Identify which cell holds the provided text, then report its (X, Y) central coordinate. 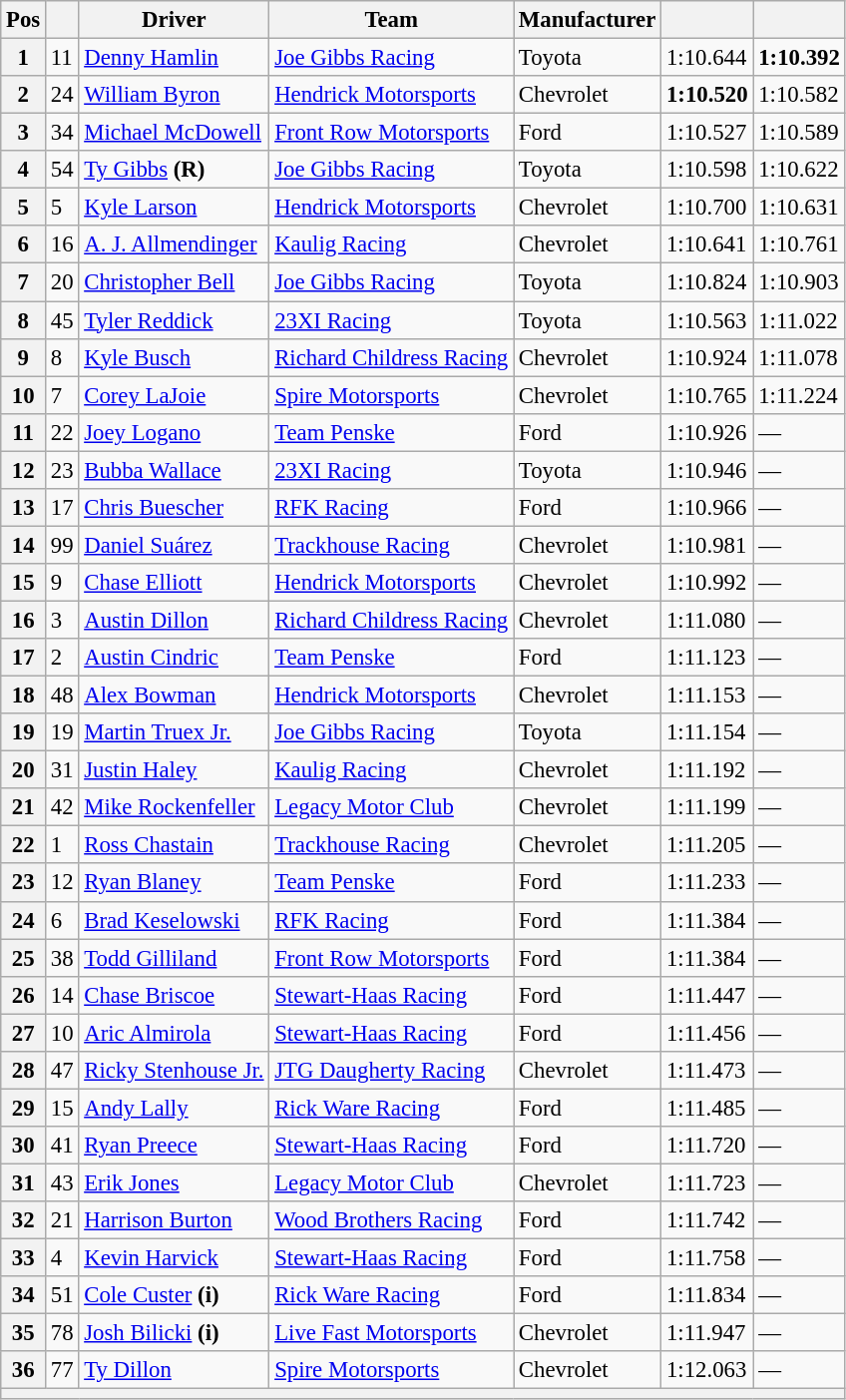
Ty Gibbs (R) (174, 170)
1:10.926 (707, 432)
Wood Brothers Racing (391, 1220)
30 (24, 1146)
1:10.981 (707, 545)
Joey Logano (174, 432)
Josh Bilicki (i) (174, 1333)
1:10.761 (799, 244)
Driver (174, 20)
1:10.622 (799, 170)
Corey LaJoie (174, 395)
29 (24, 1108)
1:10.992 (707, 583)
1:11.720 (707, 1146)
1:10.598 (707, 170)
Chase Briscoe (174, 995)
1:10.631 (799, 208)
Ross Chastain (174, 845)
43 (62, 1182)
Pos (24, 20)
Denny Hamlin (174, 58)
1:12.063 (707, 1370)
1:11.192 (707, 770)
1:11.233 (707, 883)
1:11.456 (707, 1033)
JTG Daugherty Racing (391, 1071)
41 (62, 1146)
Kyle Busch (174, 357)
Live Fast Motorsports (391, 1333)
1:11.123 (707, 658)
1:11.154 (707, 732)
Cole Custer (i) (174, 1295)
1:11.947 (707, 1333)
45 (62, 320)
Brad Keselowski (174, 920)
Alex Bowman (174, 696)
48 (62, 696)
1:11.834 (707, 1295)
Justin Haley (174, 770)
Chris Buescher (174, 508)
Harrison Burton (174, 1220)
1:10.589 (799, 133)
Aric Almirola (174, 1033)
78 (62, 1333)
Martin Truex Jr. (174, 732)
1:11.153 (707, 696)
Ty Dillon (174, 1370)
Mike Rockenfeller (174, 807)
Austin Dillon (174, 620)
1:11.022 (799, 320)
Manufacturer (588, 20)
A. J. Allmendinger (174, 244)
Austin Cindric (174, 658)
1:10.700 (707, 208)
1:10.520 (707, 95)
1:11.758 (707, 1258)
38 (62, 958)
1:11.485 (707, 1108)
1:11.447 (707, 995)
1:10.946 (707, 470)
32 (24, 1220)
36 (24, 1370)
27 (24, 1033)
William Byron (174, 95)
Kevin Harvick (174, 1258)
1:10.563 (707, 320)
42 (62, 807)
Erik Jones (174, 1182)
28 (24, 1071)
13 (24, 508)
Team (391, 20)
26 (24, 995)
51 (62, 1295)
18 (24, 696)
1:10.765 (707, 395)
35 (24, 1333)
Daniel Suárez (174, 545)
1:11.473 (707, 1071)
1:10.392 (799, 58)
1:10.903 (799, 282)
1:11.080 (707, 620)
1:11.199 (707, 807)
Tyler Reddick (174, 320)
1:10.924 (707, 357)
Andy Lally (174, 1108)
33 (24, 1258)
1:10.966 (707, 508)
1:11.723 (707, 1182)
1:10.582 (799, 95)
Ricky Stenhouse Jr. (174, 1071)
Kyle Larson (174, 208)
Todd Gilliland (174, 958)
Bubba Wallace (174, 470)
25 (24, 958)
Ryan Preece (174, 1146)
99 (62, 545)
1:11.078 (799, 357)
1:10.824 (707, 282)
Christopher Bell (174, 282)
47 (62, 1071)
54 (62, 170)
Chase Elliott (174, 583)
1:10.644 (707, 58)
1:11.742 (707, 1220)
Michael McDowell (174, 133)
77 (62, 1370)
1:10.641 (707, 244)
Ryan Blaney (174, 883)
1:10.527 (707, 133)
1:11.224 (799, 395)
1:11.205 (707, 845)
